Pinpoint the cell where the given text exists, returning its (x, y) midpoint coordinate. 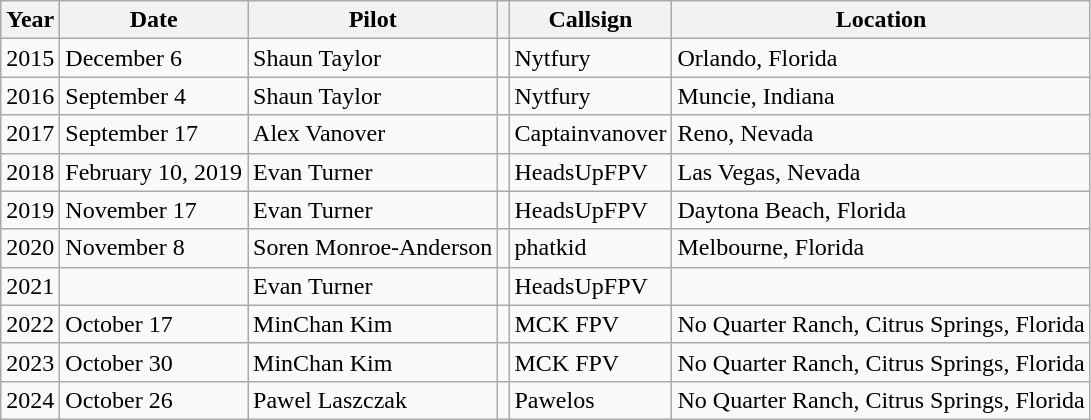
2019 (30, 210)
February 10, 2019 (154, 172)
October 30 (154, 362)
October 17 (154, 324)
2015 (30, 58)
2020 (30, 248)
December 6 (154, 58)
2022 (30, 324)
2016 (30, 96)
2023 (30, 362)
Muncie, Indiana (881, 96)
Captainvanover (590, 134)
November 17 (154, 210)
September 4 (154, 96)
Orlando, Florida (881, 58)
Pawelos (590, 400)
October 26 (154, 400)
Daytona Beach, Florida (881, 210)
November 8 (154, 248)
2024 (30, 400)
Reno, Nevada (881, 134)
Las Vegas, Nevada (881, 172)
Melbourne, Florida (881, 248)
Pilot (373, 20)
Alex Vanover (373, 134)
September 17 (154, 134)
phatkid (590, 248)
2017 (30, 134)
Soren Monroe-Anderson (373, 248)
Pawel Laszczak (373, 400)
2021 (30, 286)
2018 (30, 172)
Date (154, 20)
Year (30, 20)
Callsign (590, 20)
Location (881, 20)
